Provide the [x, y] coordinate of the cell's center where the given text is located.  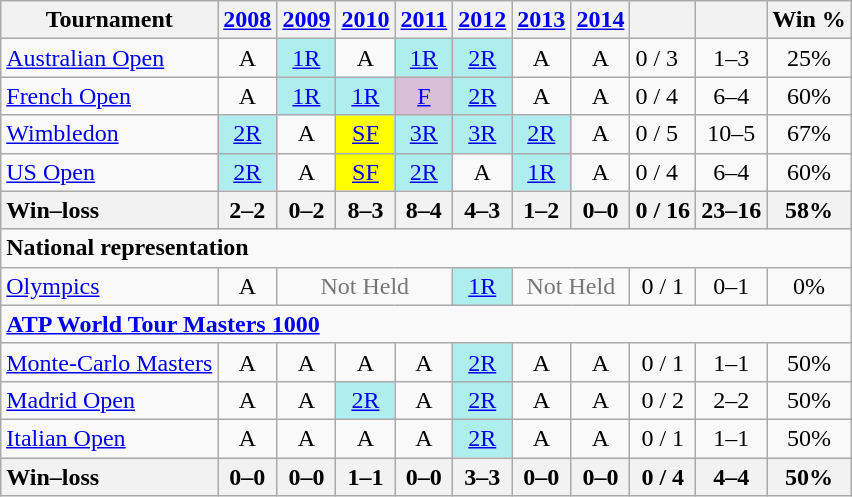
Australian Open [110, 58]
1–3 [732, 58]
25% [810, 58]
0 / 5 [663, 134]
2009 [306, 20]
2010 [366, 20]
0–2 [306, 210]
3–3 [482, 477]
23–16 [732, 210]
1–2 [542, 210]
8–4 [424, 210]
Italian Open [110, 438]
2014 [600, 20]
ATP World Tour Masters 1000 [426, 324]
0–1 [732, 286]
2011 [424, 20]
National representation [426, 248]
2012 [482, 20]
4–3 [482, 210]
2008 [248, 20]
67% [810, 134]
4–4 [732, 477]
Olympics [110, 286]
French Open [110, 96]
Madrid Open [110, 400]
10–5 [732, 134]
0 / 2 [663, 400]
58% [810, 210]
Tournament [110, 20]
F [424, 96]
0 / 3 [663, 58]
8–3 [366, 210]
Wimbledon [110, 134]
2013 [542, 20]
0 / 16 [663, 210]
US Open [110, 172]
0% [810, 286]
Win % [810, 20]
Monte-Carlo Masters [110, 362]
